Find where the given text appears and provide that cell's center as [x, y] coordinate. 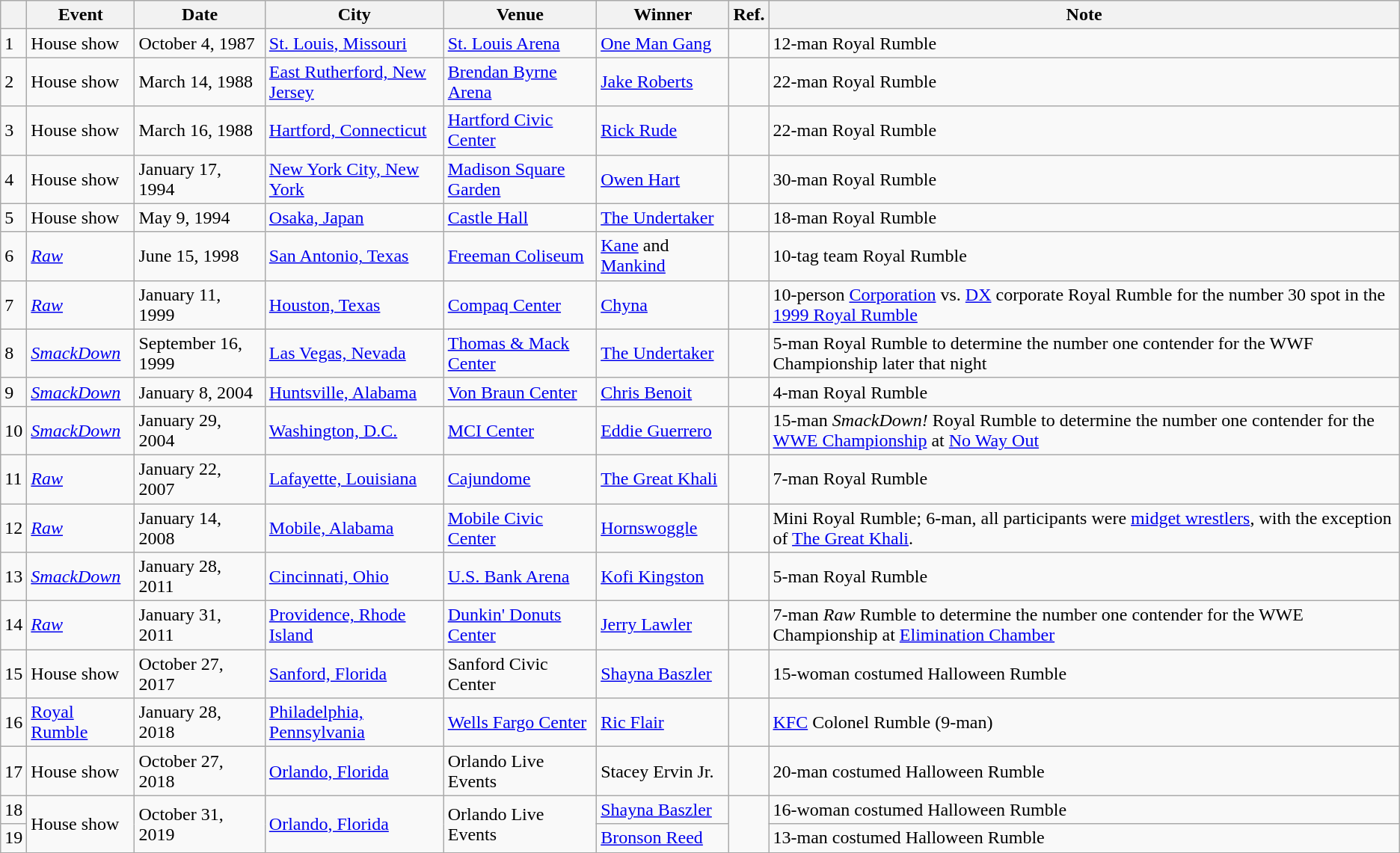
10-person Corporation vs. DX corporate Royal Rumble for the number 30 spot in the 1999 Royal Rumble [1084, 305]
Philadelphia, Pennsylvania [354, 722]
12-man Royal Rumble [1084, 43]
Sanford, Florida [354, 674]
January 22, 2007 [200, 478]
18 [13, 810]
Washington, D.C. [354, 431]
September 16, 1999 [200, 353]
KFC Colonel Rumble (9-man) [1084, 722]
20-man costumed Halloween Rumble [1084, 772]
Lafayette, Louisiana [354, 478]
Providence, Rhode Island [354, 625]
13 [13, 577]
October 27, 2017 [200, 674]
May 9, 1994 [200, 218]
Houston, Texas [354, 305]
16-woman costumed Halloween Rumble [1084, 810]
11 [13, 478]
16 [13, 722]
East Rutherford, New Jersey [354, 82]
October 4, 1987 [200, 43]
2 [13, 82]
October 31, 2019 [200, 824]
7-man Raw Rumble to determine the number one contender for the WWE Championship at Elimination Chamber [1084, 625]
City [354, 15]
Venue [520, 15]
January 14, 2008 [200, 528]
5 [13, 218]
14 [13, 625]
Cincinnati, Ohio [354, 577]
Mobile, Alabama [354, 528]
15 [13, 674]
Hartford Civic Center [520, 130]
January 28, 2011 [200, 577]
Winner [663, 15]
Jerry Lawler [663, 625]
MCI Center [520, 431]
3 [13, 130]
Brendan Byrne Arena [520, 82]
19 [13, 838]
Note [1084, 15]
January 17, 1994 [200, 179]
Jake Roberts [663, 82]
Hartford, Connecticut [354, 130]
Von Braun Center [520, 392]
Royal Rumble [81, 722]
Las Vegas, Nevada [354, 353]
January 29, 2004 [200, 431]
Hornswoggle [663, 528]
Rick Rude [663, 130]
U.S. Bank Arena [520, 577]
St. Louis, Missouri [354, 43]
18-man Royal Rumble [1084, 218]
Thomas & Mack Center [520, 353]
Bronson Reed [663, 838]
5-man Royal Rumble [1084, 577]
6 [13, 256]
Chris Benoit [663, 392]
Event [81, 15]
15-man SmackDown! Royal Rumble to determine the number one contender for the WWE Championship at No Way Out [1084, 431]
The Great Khali [663, 478]
March 14, 1988 [200, 82]
Chyna [663, 305]
Osaka, Japan [354, 218]
8 [13, 353]
June 15, 1998 [200, 256]
January 31, 2011 [200, 625]
Freeman Coliseum [520, 256]
7 [13, 305]
10-tag team Royal Rumble [1084, 256]
Date [200, 15]
Sanford Civic Center [520, 674]
St. Louis Arena [520, 43]
Huntsville, Alabama [354, 392]
October 27, 2018 [200, 772]
9 [13, 392]
10 [13, 431]
Wells Fargo Center [520, 722]
One Man Gang [663, 43]
30-man Royal Rumble [1084, 179]
Owen Hart [663, 179]
13-man costumed Halloween Rumble [1084, 838]
4-man Royal Rumble [1084, 392]
San Antonio, Texas [354, 256]
Compaq Center [520, 305]
Kane and Mankind [663, 256]
12 [13, 528]
Stacey Ervin Jr. [663, 772]
Eddie Guerrero [663, 431]
Mobile Civic Center [520, 528]
Ric Flair [663, 722]
Kofi Kingston [663, 577]
4 [13, 179]
January 28, 2018 [200, 722]
7-man Royal Rumble [1084, 478]
Mini Royal Rumble; 6-man, all participants were midget wrestlers, with the exception of The Great Khali. [1084, 528]
January 8, 2004 [200, 392]
Castle Hall [520, 218]
New York City, New York [354, 179]
Madison Square Garden [520, 179]
Dunkin' Donuts Center [520, 625]
1 [13, 43]
15-woman costumed Halloween Rumble [1084, 674]
January 11, 1999 [200, 305]
5-man Royal Rumble to determine the number one contender for the WWF Championship later that night [1084, 353]
17 [13, 772]
Cajundome [520, 478]
Ref. [749, 15]
March 16, 1988 [200, 130]
